Locate the cell with the specified text and output its (x, y) center coordinate. 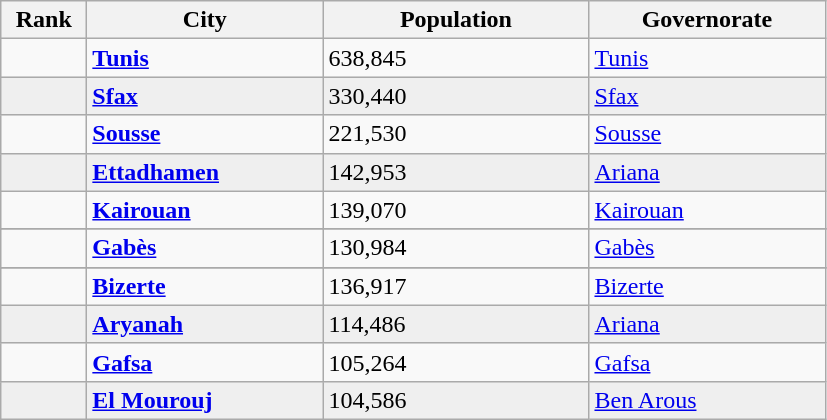
114,486 (456, 324)
221,530 (456, 134)
Governorate (707, 20)
139,070 (456, 210)
104,586 (456, 400)
105,264 (456, 362)
330,440 (456, 96)
136,917 (456, 286)
142,953 (456, 172)
Aryanah (205, 324)
638,845 (456, 58)
130,984 (456, 248)
Population (456, 20)
City (205, 20)
Ben Arous (707, 400)
Ettadhamen (205, 172)
Rank (44, 20)
El Mourouj (205, 400)
